Locate the cell with the specified text and output its (x, y) center coordinate. 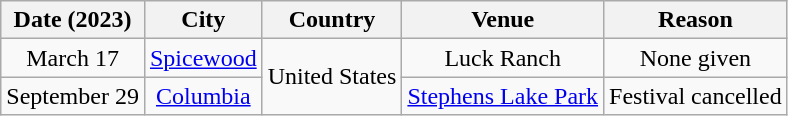
Columbia (203, 96)
Country (332, 20)
None given (696, 58)
Reason (696, 20)
Festival cancelled (696, 96)
Date (2023) (73, 20)
Venue (503, 20)
Spicewood (203, 58)
September 29 (73, 96)
City (203, 20)
March 17 (73, 58)
Stephens Lake Park (503, 96)
United States (332, 77)
Luck Ranch (503, 58)
